Determine the [X, Y] coordinate at the center of the cell enclosing the given text.  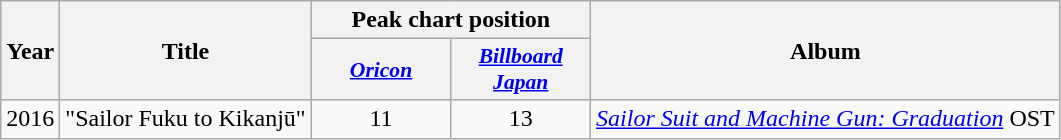
Album [826, 50]
2016 [30, 119]
Oricon [381, 70]
13 [521, 119]
Year [30, 50]
"Sailor Fuku to Kikanjū" [186, 119]
11 [381, 119]
Title [186, 50]
Peak chart position [450, 20]
Billboard Japan [521, 70]
Sailor Suit and Machine Gun: Graduation OST [826, 119]
